From the cell containing the given text, extract its center point as (X, Y) coordinate. 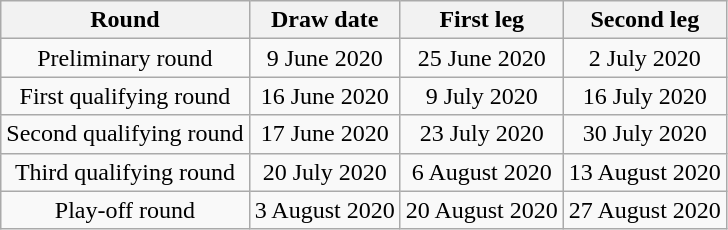
30 July 2020 (644, 134)
First qualifying round (125, 96)
9 June 2020 (324, 58)
25 June 2020 (482, 58)
27 August 2020 (644, 210)
Draw date (324, 20)
20 July 2020 (324, 172)
6 August 2020 (482, 172)
16 June 2020 (324, 96)
Play-off round (125, 210)
3 August 2020 (324, 210)
17 June 2020 (324, 134)
23 July 2020 (482, 134)
Round (125, 20)
16 July 2020 (644, 96)
2 July 2020 (644, 58)
Second qualifying round (125, 134)
Second leg (644, 20)
13 August 2020 (644, 172)
Preliminary round (125, 58)
20 August 2020 (482, 210)
9 July 2020 (482, 96)
First leg (482, 20)
Third qualifying round (125, 172)
